Provide the (x, y) coordinate of the cell's center where the given text is located.  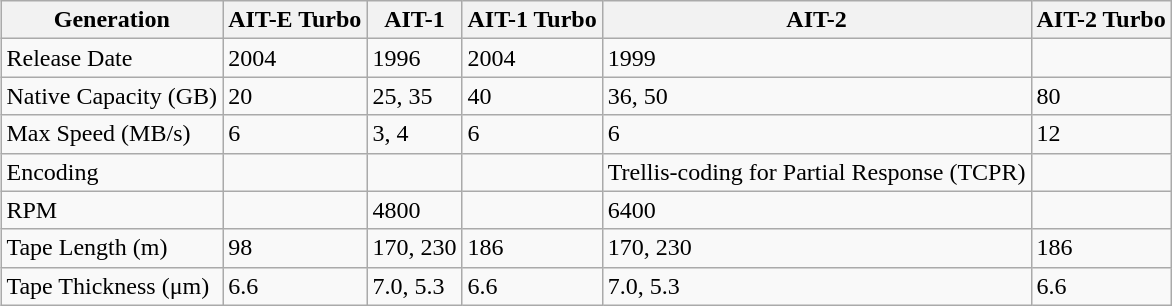
4800 (414, 210)
AIT-2 Turbo (1101, 20)
Max Speed (MB/s) (112, 134)
1996 (414, 58)
Generation (112, 20)
Native Capacity (GB) (112, 96)
Encoding (112, 172)
AIT-2 (816, 20)
Tape Length (m) (112, 248)
1999 (816, 58)
RPM (112, 210)
Tape Thickness (μm) (112, 286)
Release Date (112, 58)
25, 35 (414, 96)
80 (1101, 96)
36, 50 (816, 96)
Trellis-coding for Partial Response (TCPR) (816, 172)
6400 (816, 210)
98 (295, 248)
12 (1101, 134)
AIT-E Turbo (295, 20)
40 (532, 96)
AIT-1 Turbo (532, 20)
AIT-1 (414, 20)
20 (295, 96)
3, 4 (414, 134)
